Determine the (X, Y) coordinate at the center of the cell enclosing the given text.  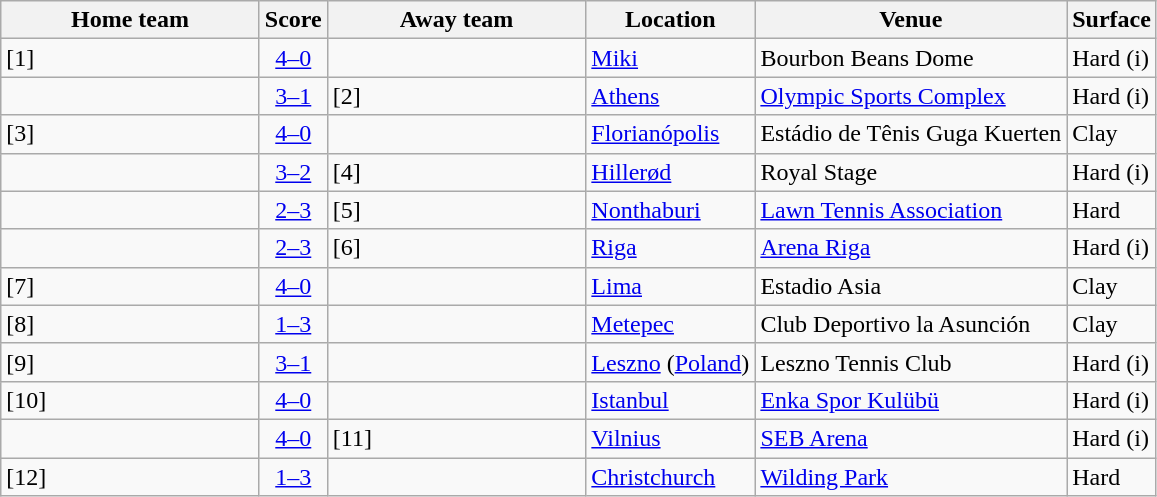
[3] (130, 134)
[9] (130, 362)
[12] (130, 477)
Olympic Sports Complex (911, 96)
Estádio de Tênis Guga Kuerten (911, 134)
3–2 (293, 172)
[10] (130, 400)
Venue (911, 20)
Riga (670, 248)
Vilnius (670, 438)
[7] (130, 286)
[5] (456, 210)
[6] (456, 248)
Royal Stage (911, 172)
[4] (456, 172)
Wilding Park (911, 477)
Nonthaburi (670, 210)
Bourbon Beans Dome (911, 58)
Surface (1112, 20)
SEB Arena (911, 438)
[8] (130, 324)
Away team (456, 20)
Club Deportivo la Asunción (911, 324)
Leszno Tennis Club (911, 362)
Istanbul (670, 400)
[2] (456, 96)
Home team (130, 20)
Location (670, 20)
[11] (456, 438)
Hillerød (670, 172)
Miki (670, 58)
Athens (670, 96)
Metepec (670, 324)
Arena Riga (911, 248)
Estadio Asia (911, 286)
[1] (130, 58)
Lima (670, 286)
Florianópolis (670, 134)
Score (293, 20)
Leszno (Poland) (670, 362)
Enka Spor Kulübü (911, 400)
Lawn Tennis Association (911, 210)
Christchurch (670, 477)
